Detect which cell encompasses the target text, then output its [X, Y] center coordinate. 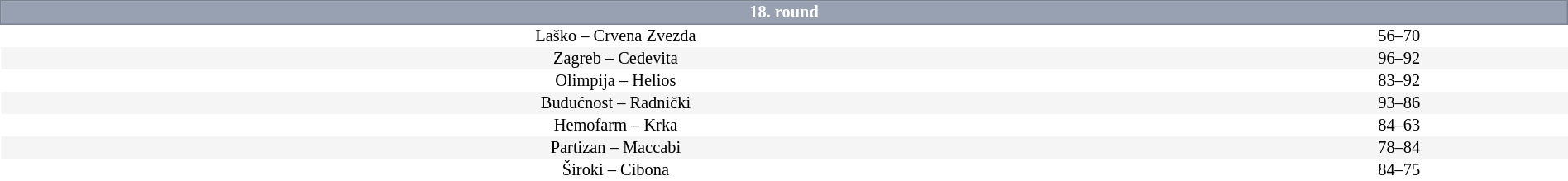
Olimpija – Helios [615, 81]
Budućnost – Radnički [615, 102]
Zagreb – Cedevita [615, 58]
83–92 [1399, 81]
Hemofarm – Krka [615, 126]
96–92 [1399, 58]
Laško – Crvena Zvezda [615, 36]
56–70 [1399, 36]
Partizan – Maccabi [615, 147]
Široki – Cibona [615, 170]
84–63 [1399, 126]
84–75 [1399, 170]
78–84 [1399, 147]
18. round [784, 12]
93–86 [1399, 102]
